Provide the [x, y] coordinate of the cell's center where the given text is located.  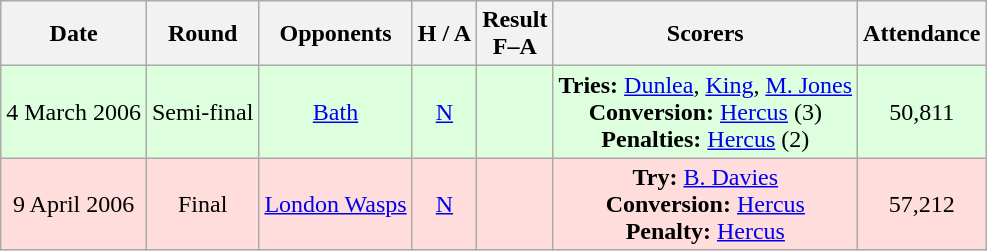
50,811 [922, 112]
Tries: Dunlea, King, M. JonesConversion: Hercus (3)Penalties: Hercus (2) [706, 112]
Scorers [706, 34]
Final [202, 204]
Round [202, 34]
Bath [336, 112]
4 March 2006 [74, 112]
57,212 [922, 204]
Opponents [336, 34]
Semi-final [202, 112]
London Wasps [336, 204]
H / A [444, 34]
ResultF–A [515, 34]
9 April 2006 [74, 204]
Date [74, 34]
Try: B. DaviesConversion: HercusPenalty: Hercus [706, 204]
Attendance [922, 34]
